Determine the (X, Y) coordinate at the center of the cell enclosing the given text.  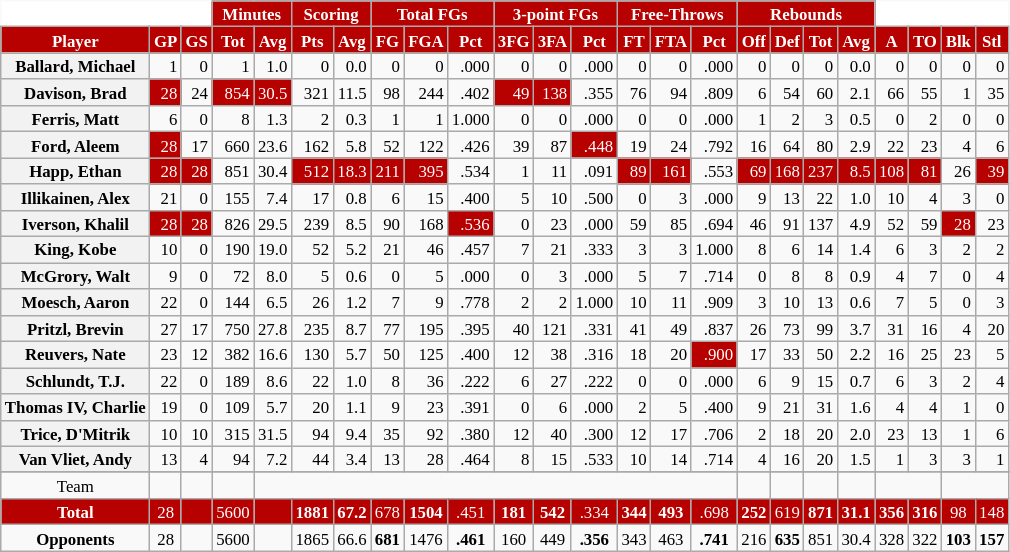
.464 (471, 459)
8.7 (352, 328)
FGA (426, 40)
157 (992, 538)
344 (634, 512)
6.5 (273, 302)
91 (788, 224)
.426 (471, 145)
29.5 (273, 224)
2.2 (856, 355)
.778 (471, 302)
2.9 (856, 145)
.500 (594, 197)
81 (924, 171)
66 (892, 93)
.909 (714, 302)
92 (426, 433)
85 (672, 224)
TO (924, 40)
109 (233, 407)
190 (233, 250)
.741 (714, 538)
343 (634, 538)
321 (312, 93)
237 (820, 171)
66.6 (352, 538)
.837 (714, 328)
Happ, Ethan (76, 171)
854 (233, 93)
.900 (714, 355)
11.5 (352, 93)
1504 (426, 512)
681 (388, 538)
463 (672, 538)
.553 (714, 171)
1881 (312, 512)
A (892, 40)
160 (514, 538)
54 (788, 93)
Minutes (252, 14)
FG (388, 40)
315 (233, 433)
542 (553, 512)
619 (788, 512)
.448 (594, 145)
3.4 (352, 459)
.451 (471, 512)
1.6 (856, 407)
2.0 (856, 433)
Total (76, 512)
60 (820, 93)
121 (553, 328)
.380 (471, 433)
64 (788, 145)
216 (754, 538)
67.2 (352, 512)
1.5 (856, 459)
449 (553, 538)
382 (233, 355)
Ballard, Michael (76, 66)
Rebounds (806, 14)
Off (754, 40)
0.9 (856, 276)
.333 (594, 250)
Schlundt, T.J. (76, 381)
493 (672, 512)
19.0 (273, 250)
30.5 (273, 93)
512 (312, 171)
7.2 (273, 459)
138 (553, 93)
155 (233, 197)
31.1 (856, 512)
0.3 (352, 119)
McGrory, Walt (76, 276)
2.1 (856, 93)
Stl (992, 40)
73 (788, 328)
23.6 (273, 145)
.706 (714, 433)
130 (312, 355)
41 (634, 328)
.698 (714, 512)
80 (820, 145)
3FA (553, 40)
103 (958, 538)
27.8 (273, 328)
44 (312, 459)
181 (514, 512)
King, Kobe (76, 250)
.395 (471, 328)
.331 (594, 328)
.316 (594, 355)
1.2 (352, 302)
Iverson, Khalil (76, 224)
162 (312, 145)
235 (312, 328)
8.6 (273, 381)
1476 (426, 538)
660 (233, 145)
125 (426, 355)
.391 (471, 407)
1.4 (856, 250)
77 (388, 328)
.356 (594, 538)
Blk (958, 40)
195 (426, 328)
FTA (672, 40)
Scoring (330, 14)
148 (992, 512)
16.6 (273, 355)
Def (788, 40)
356 (892, 512)
9.4 (352, 433)
Total FGs (432, 14)
0.8 (352, 197)
Moesch, Aaron (76, 302)
38 (553, 355)
1865 (312, 538)
55 (924, 93)
36 (426, 381)
.300 (594, 433)
1.3 (273, 119)
5.8 (352, 145)
Player (76, 40)
871 (820, 512)
750 (233, 328)
1.1 (352, 407)
122 (426, 145)
.694 (714, 224)
635 (788, 538)
Davison, Brad (76, 93)
.534 (471, 171)
76 (634, 93)
72 (233, 276)
.334 (594, 512)
826 (233, 224)
.533 (594, 459)
8.0 (273, 276)
Pritzl, Brevin (76, 328)
678 (388, 512)
244 (426, 93)
Ford, Aleem (76, 145)
322 (924, 538)
87 (553, 145)
Illikainen, Alex (76, 197)
108 (892, 171)
144 (233, 302)
31.5 (273, 433)
5.2 (352, 250)
.402 (471, 93)
FT (634, 40)
3FG (514, 40)
211 (388, 171)
328 (892, 538)
.461 (471, 538)
25 (924, 355)
89 (634, 171)
.536 (471, 224)
18.3 (352, 171)
.809 (714, 93)
GP (166, 40)
0.5 (856, 119)
395 (426, 171)
239 (312, 224)
99 (820, 328)
137 (820, 224)
Free-Throws (677, 14)
GS (196, 40)
.355 (594, 93)
33 (788, 355)
252 (754, 512)
189 (233, 381)
.792 (714, 145)
3-point FGs (556, 14)
Opponents (76, 538)
69 (754, 171)
Van Vliet, Andy (76, 459)
161 (672, 171)
316 (924, 512)
.457 (471, 250)
Team (76, 486)
0.7 (856, 381)
7.4 (273, 197)
Reuvers, Nate (76, 355)
Pts (312, 40)
4.9 (856, 224)
90 (388, 224)
3.7 (856, 328)
Trice, D'Mitrik (76, 433)
.091 (594, 171)
Ferris, Matt (76, 119)
Thomas IV, Charlie (76, 407)
